Scan for the cell matching the given text and deliver its (X, Y) coordinate at center. 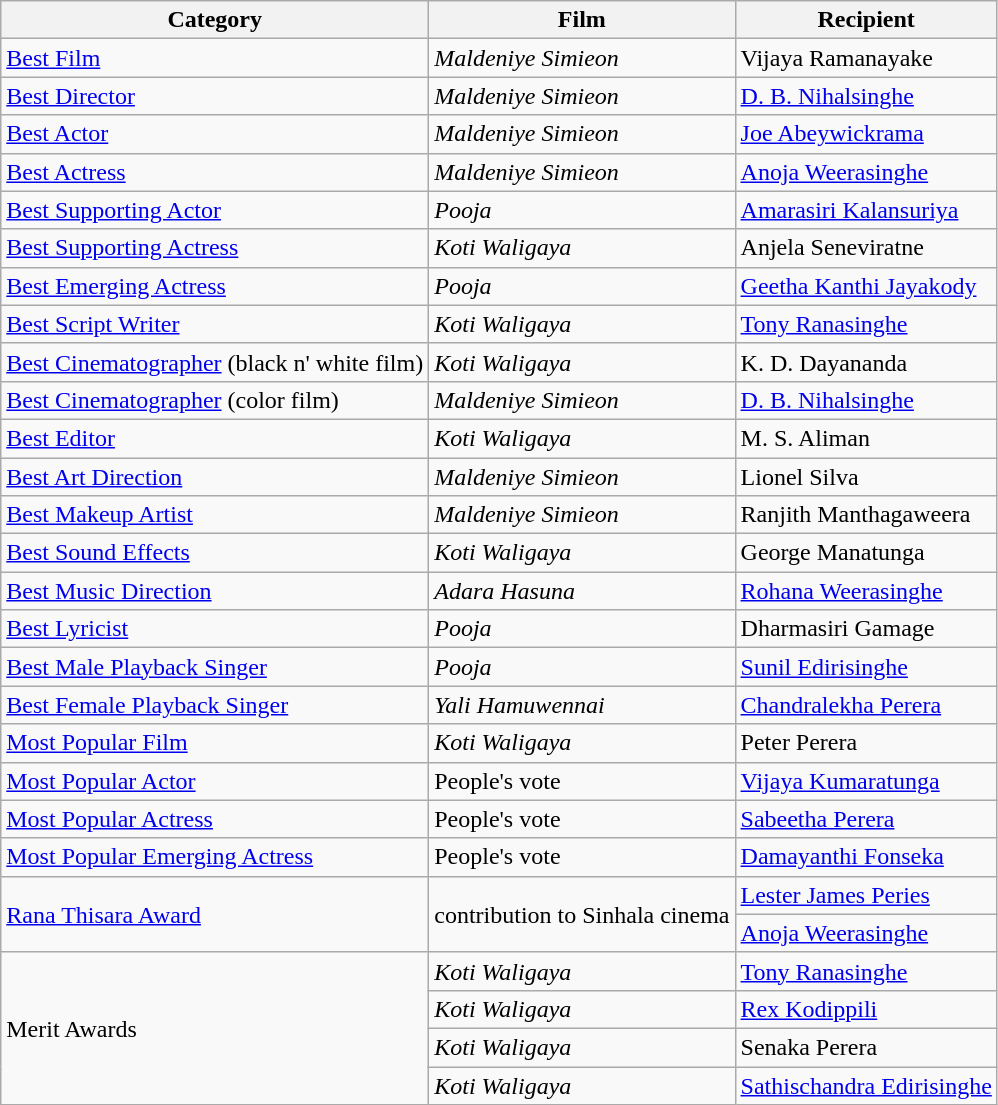
Most Popular Emerging Actress (215, 857)
Most Popular Actor (215, 781)
Best Sound Effects (215, 553)
Yali Hamuwennai (582, 705)
Best Cinematographer (color film) (215, 400)
Best Male Playback Singer (215, 667)
Damayanthi Fonseka (866, 857)
Sunil Edirisinghe (866, 667)
Sathischandra Edirisinghe (866, 1085)
Sabeetha Perera (866, 819)
Merit Awards (215, 1028)
Best Female Playback Singer (215, 705)
Geetha Kanthi Jayakody (866, 286)
Lester James Peries (866, 895)
Best Director (215, 96)
Best Emerging Actress (215, 286)
Joe Abeywickrama (866, 134)
Lionel Silva (866, 477)
Best Lyricist (215, 629)
Ranjith Manthagaweera (866, 515)
Best Actress (215, 172)
Best Music Direction (215, 591)
Best Film (215, 58)
Film (582, 20)
Amarasiri Kalansuriya (866, 210)
George Manatunga (866, 553)
Vijaya Kumaratunga (866, 781)
M. S. Aliman (866, 438)
Senaka Perera (866, 1047)
Best Editor (215, 438)
Best Script Writer (215, 324)
Most Popular Film (215, 743)
Best Supporting Actor (215, 210)
Best Cinematographer (black n' white film) (215, 362)
Most Popular Actress (215, 819)
Anjela Seneviratne (866, 248)
Peter Perera (866, 743)
Rex Kodippili (866, 1009)
Adara Hasuna (582, 591)
Best Actor (215, 134)
Vijaya Ramanayake (866, 58)
Dharmasiri Gamage (866, 629)
Category (215, 20)
contribution to Sinhala cinema (582, 914)
Chandralekha Perera (866, 705)
Best Makeup Artist (215, 515)
K. D. Dayananda (866, 362)
Rohana Weerasinghe (866, 591)
Best Art Direction (215, 477)
Rana Thisara Award (215, 914)
Recipient (866, 20)
Best Supporting Actress (215, 248)
